Locate the cell with the specified text and output its (x, y) center coordinate. 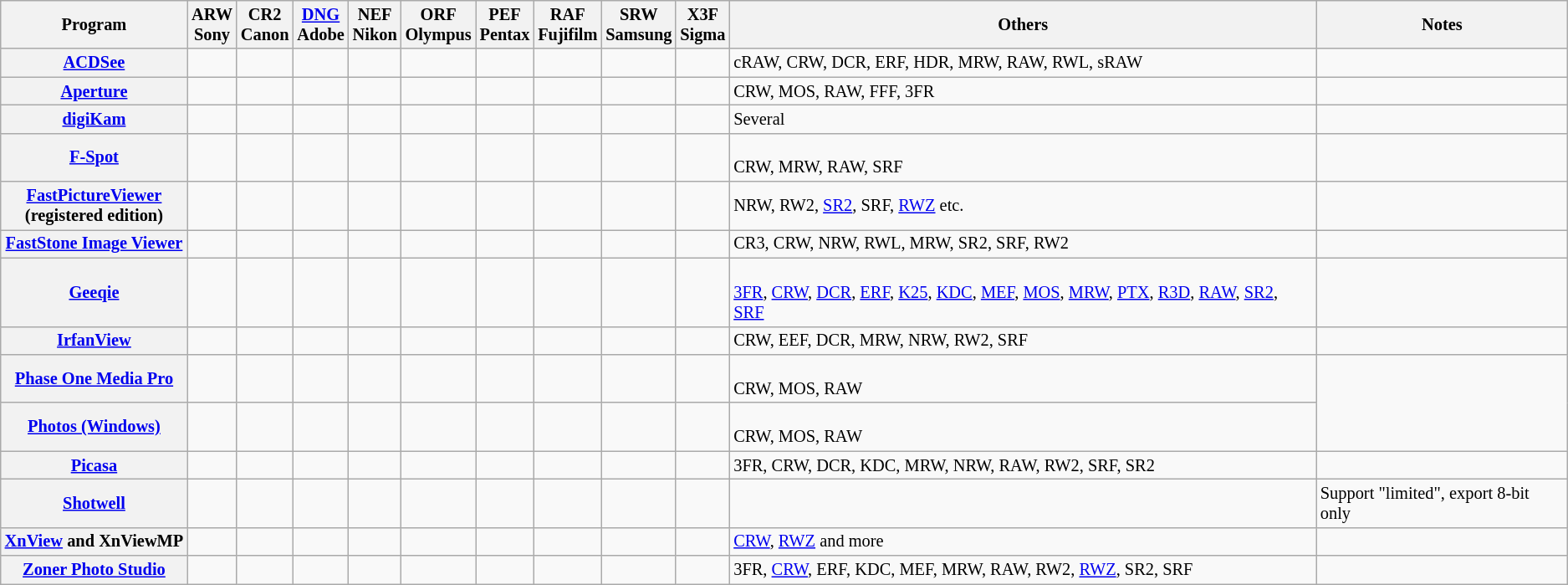
Geeqie (94, 292)
CR3, CRW, NRW, RWL, MRW, SR2, SRF, RW2 (1023, 244)
3FR, CRW, ERF, KDC, MEF, MRW, RAW, RW2, RWZ, SR2, SRF (1023, 570)
RAFFujifilm (567, 24)
ACDSee (94, 63)
CRW, MRW, RAW, SRF (1023, 157)
F-Spot (94, 157)
DNGAdobe (320, 24)
cRAW, CRW, DCR, ERF, HDR, MRW, RAW, RWL, sRAW (1023, 63)
FastStone Image Viewer (94, 244)
digiKam (94, 119)
Aperture (94, 91)
ARWSony (212, 24)
Phase One Media Pro (94, 378)
Picasa (94, 465)
X3FSigma (702, 24)
XnView and XnViewMP (94, 541)
Support "limited", export 8-bit only (1442, 503)
Others (1023, 24)
CR2Canon (264, 24)
Zoner Photo Studio (94, 570)
Shotwell (94, 503)
PEFPentax (505, 24)
3FR, CRW, DCR, KDC, MRW, NRW, RAW, RW2, SRF, SR2 (1023, 465)
NEFNikon (375, 24)
3FR, CRW, DCR, ERF, K25, KDC, MEF, MOS, MRW, PTX, R3D, RAW, SR2, SRF (1023, 292)
ORFOlympus (438, 24)
Photos (Windows) (94, 427)
CRW, RWZ and more (1023, 541)
Several (1023, 119)
Program (94, 24)
CRW, EEF, DCR, MRW, NRW, RW2, SRF (1023, 341)
IrfanView (94, 341)
CRW, MOS, RAW, FFF, 3FR (1023, 91)
NRW, RW2, SR2, SRF, RWZ etc. (1023, 206)
Notes (1442, 24)
FastPictureViewer(registered edition) (94, 206)
SRWSamsung (639, 24)
